For the text-containing cell, return its midpoint in (X, Y) coordinate format. 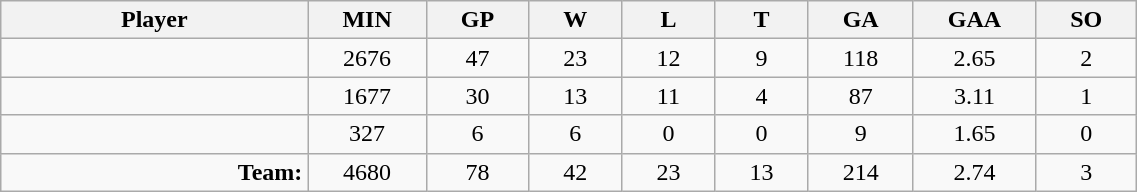
2.74 (974, 172)
118 (860, 58)
47 (477, 58)
2.65 (974, 58)
Team: (154, 172)
L (668, 20)
3.11 (974, 96)
MIN (367, 20)
T (762, 20)
78 (477, 172)
GA (860, 20)
12 (668, 58)
2676 (367, 58)
2 (1086, 58)
4680 (367, 172)
1.65 (974, 134)
Player (154, 20)
W (576, 20)
3 (1086, 172)
SO (1086, 20)
30 (477, 96)
1 (1086, 96)
327 (367, 134)
1677 (367, 96)
GAA (974, 20)
11 (668, 96)
42 (576, 172)
87 (860, 96)
4 (762, 96)
214 (860, 172)
GP (477, 20)
